Output the (x, y) coordinate of the center of the cell containing the given text.  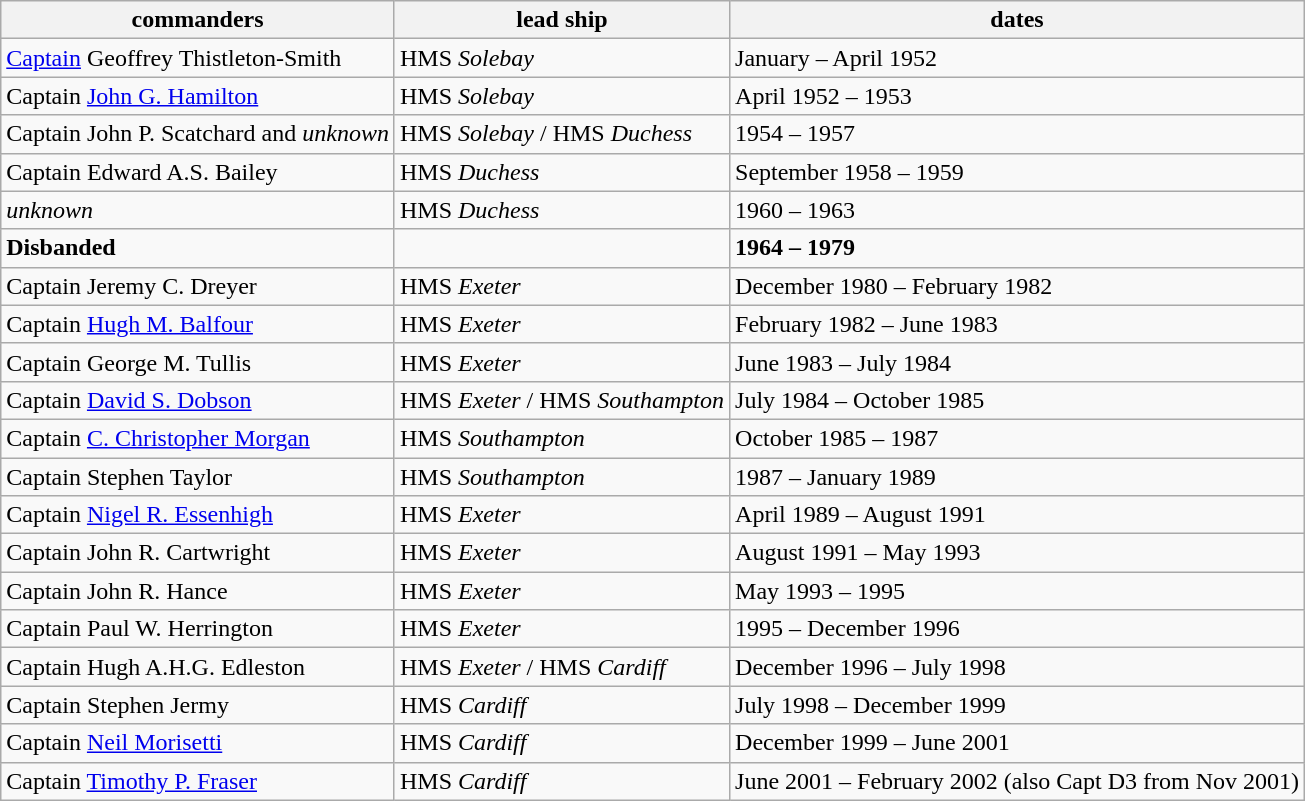
1964 – 1979 (1018, 248)
Captain Jeremy C. Dreyer (198, 286)
February 1982 – June 1983 (1018, 324)
Captain John P. Scatchard and unknown (198, 134)
December 1999 – June 2001 (1018, 743)
unknown (198, 210)
April 1989 – August 1991 (1018, 515)
Captain Geoffrey Thistleton-Smith (198, 58)
commanders (198, 20)
Captain Neil Morisetti (198, 743)
May 1993 – 1995 (1018, 591)
1960 – 1963 (1018, 210)
Captain John R. Hance (198, 591)
Captain Timothy P. Fraser (198, 781)
Captain Nigel R. Essenhigh (198, 515)
1954 – 1957 (1018, 134)
Captain Hugh A.H.G. Edleston (198, 667)
Disbanded (198, 248)
HMS Exeter / HMS Southampton (562, 400)
October 1985 – 1987 (1018, 438)
January – April 1952 (1018, 58)
July 1984 – October 1985 (1018, 400)
Captain Stephen Taylor (198, 477)
Captain John R. Cartwright (198, 553)
1995 – December 1996 (1018, 629)
Captain David S. Dobson (198, 400)
lead ship (562, 20)
dates (1018, 20)
Captain John G. Hamilton (198, 96)
HMS Exeter / HMS Cardiff (562, 667)
Captain C. Christopher Morgan (198, 438)
Captain Stephen Jermy (198, 705)
September 1958 – 1959 (1018, 172)
December 1996 – July 1998 (1018, 667)
HMS Solebay / HMS Duchess (562, 134)
April 1952 – 1953 (1018, 96)
December 1980 – February 1982 (1018, 286)
Captain Hugh M. Balfour (198, 324)
Captain Edward A.S. Bailey (198, 172)
Captain George M. Tullis (198, 362)
1987 – January 1989 (1018, 477)
July 1998 – December 1999 (1018, 705)
August 1991 – May 1993 (1018, 553)
Captain Paul W. Herrington (198, 629)
June 2001 – February 2002 (also Capt D3 from Nov 2001) (1018, 781)
June 1983 – July 1984 (1018, 362)
